Detect which cell encompasses the target text, then output its [x, y] center coordinate. 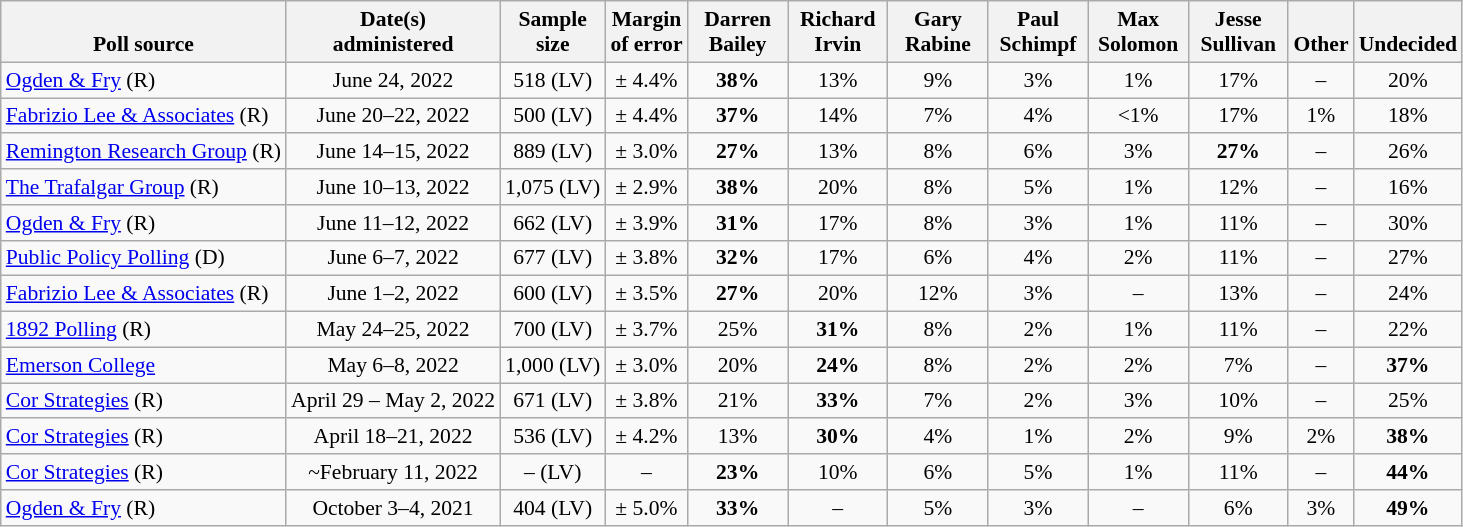
April 18–21, 2022 [393, 437]
Samplesize [552, 32]
June 10–13, 2022 [393, 187]
Remington Research Group (R) [144, 152]
600 (LV) [552, 294]
26% [1408, 152]
32% [738, 258]
June 11–12, 2022 [393, 223]
518 (LV) [552, 80]
Public Policy Polling (D) [144, 258]
The Trafalgar Group (R) [144, 187]
49% [1408, 508]
500 (LV) [552, 116]
± 4.2% [646, 437]
671 (LV) [552, 401]
~February 11, 2022 [393, 472]
October 3–4, 2021 [393, 508]
Undecided [1408, 32]
May 24–25, 2022 [393, 330]
23% [738, 472]
RichardIrvin [838, 32]
22% [1408, 330]
– (LV) [552, 472]
Emerson College [144, 365]
June 6–7, 2022 [393, 258]
GaryRabine [938, 32]
April 29 – May 2, 2022 [393, 401]
44% [1408, 472]
± 2.9% [646, 187]
18% [1408, 116]
<1% [1138, 116]
Date(s)administered [393, 32]
Other [1320, 32]
700 (LV) [552, 330]
JesseSullivan [1238, 32]
PaulSchimpf [1038, 32]
± 3.7% [646, 330]
± 5.0% [646, 508]
May 6–8, 2022 [393, 365]
June 20–22, 2022 [393, 116]
June 1–2, 2022 [393, 294]
16% [1408, 187]
June 14–15, 2022 [393, 152]
June 24, 2022 [393, 80]
21% [738, 401]
Marginof error [646, 32]
MaxSolomon [1138, 32]
± 3.5% [646, 294]
677 (LV) [552, 258]
1892 Polling (R) [144, 330]
DarrenBailey [738, 32]
1,075 (LV) [552, 187]
Poll source [144, 32]
1,000 (LV) [552, 365]
889 (LV) [552, 152]
404 (LV) [552, 508]
14% [838, 116]
536 (LV) [552, 437]
± 3.9% [646, 223]
662 (LV) [552, 223]
